Determine the (x, y) coordinate at the center of the cell enclosing the given text.  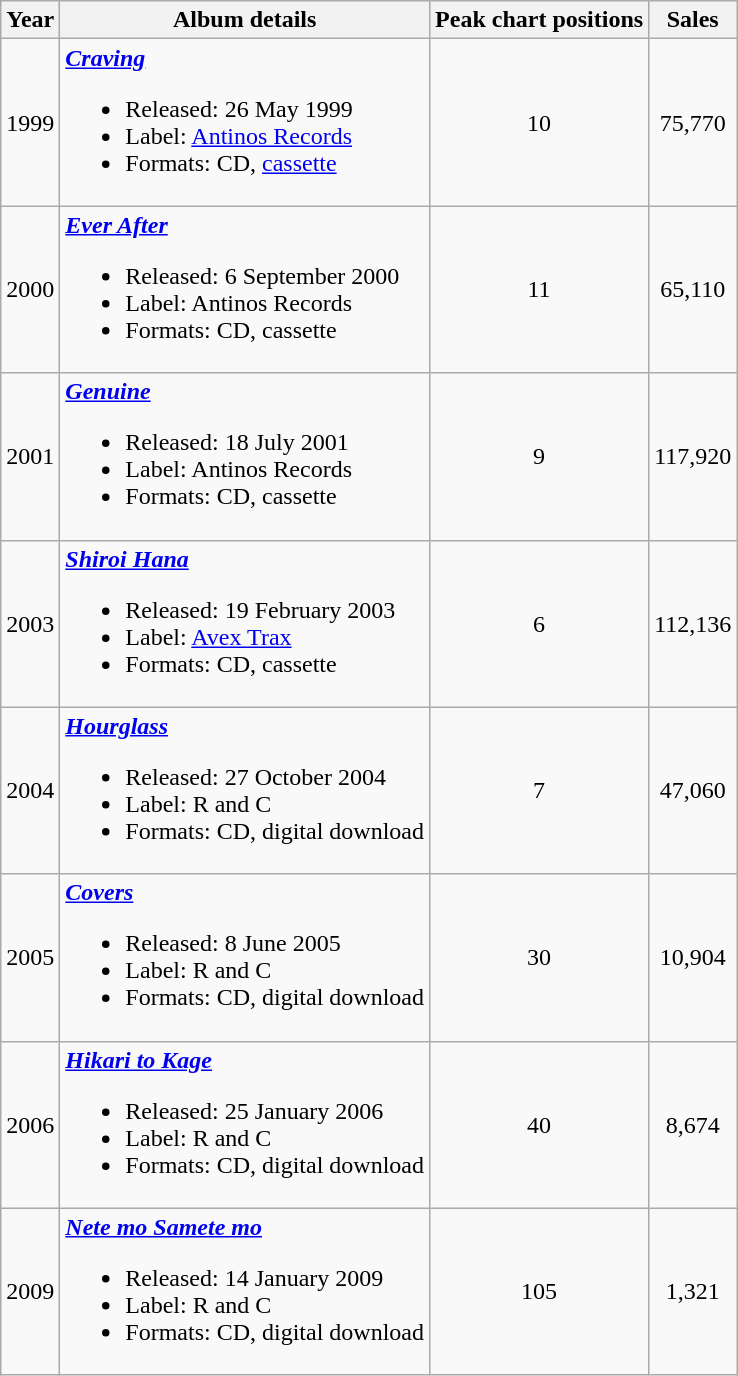
2000 (30, 290)
65,110 (693, 290)
10,904 (693, 958)
2003 (30, 624)
112,136 (693, 624)
Sales (693, 20)
2009 (30, 1292)
117,920 (693, 456)
Peak chart positions (540, 20)
30 (540, 958)
Album details (245, 20)
9 (540, 456)
47,060 (693, 790)
GenuineReleased: 18 July 2001Label: Antinos RecordsFormats: CD, cassette (245, 456)
Hikari to KageReleased: 25 January 2006Label: R and CFormats: CD, digital download (245, 1124)
75,770 (693, 122)
6 (540, 624)
7 (540, 790)
11 (540, 290)
Nete mo Samete moReleased: 14 January 2009Label: R and CFormats: CD, digital download (245, 1292)
CoversReleased: 8 June 2005Label: R and CFormats: CD, digital download (245, 958)
Year (30, 20)
2006 (30, 1124)
2001 (30, 456)
1,321 (693, 1292)
8,674 (693, 1124)
HourglassReleased: 27 October 2004Label: R and CFormats: CD, digital download (245, 790)
105 (540, 1292)
2004 (30, 790)
CravingReleased: 26 May 1999Label: Antinos RecordsFormats: CD, cassette (245, 122)
Ever AfterReleased: 6 September 2000Label: Antinos RecordsFormats: CD, cassette (245, 290)
Shiroi HanaReleased: 19 February 2003Label: Avex TraxFormats: CD, cassette (245, 624)
2005 (30, 958)
40 (540, 1124)
10 (540, 122)
1999 (30, 122)
